Return [X, Y] of the center of cell containing provided text 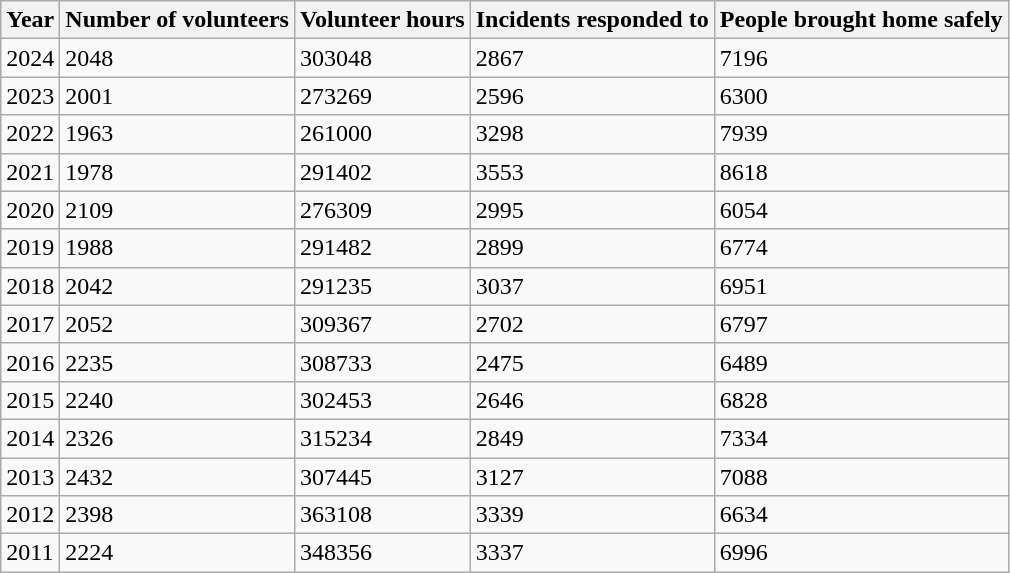
1988 [178, 248]
6300 [861, 96]
Incidents responded to [592, 20]
8618 [861, 172]
6774 [861, 248]
2012 [30, 515]
Volunteer hours [382, 20]
6797 [861, 324]
2022 [30, 134]
2235 [178, 362]
276309 [382, 210]
308733 [382, 362]
6996 [861, 553]
2016 [30, 362]
291402 [382, 172]
6634 [861, 515]
2021 [30, 172]
People brought home safely [861, 20]
2052 [178, 324]
3037 [592, 286]
2995 [592, 210]
2702 [592, 324]
2432 [178, 477]
6489 [861, 362]
302453 [382, 400]
2001 [178, 96]
261000 [382, 134]
2018 [30, 286]
3339 [592, 515]
2596 [592, 96]
2224 [178, 553]
2011 [30, 553]
307445 [382, 477]
273269 [382, 96]
2014 [30, 438]
1963 [178, 134]
303048 [382, 58]
6054 [861, 210]
1978 [178, 172]
3127 [592, 477]
2475 [592, 362]
2849 [592, 438]
2899 [592, 248]
2048 [178, 58]
2109 [178, 210]
2867 [592, 58]
7939 [861, 134]
7088 [861, 477]
2023 [30, 96]
291235 [382, 286]
2646 [592, 400]
2024 [30, 58]
Year [30, 20]
315234 [382, 438]
2020 [30, 210]
6828 [861, 400]
2015 [30, 400]
2042 [178, 286]
3337 [592, 553]
7334 [861, 438]
Number of volunteers [178, 20]
3553 [592, 172]
6951 [861, 286]
348356 [382, 553]
7196 [861, 58]
2326 [178, 438]
2240 [178, 400]
291482 [382, 248]
2017 [30, 324]
363108 [382, 515]
309367 [382, 324]
2398 [178, 515]
2013 [30, 477]
3298 [592, 134]
2019 [30, 248]
